Return (x, y) of the center of cell containing provided text 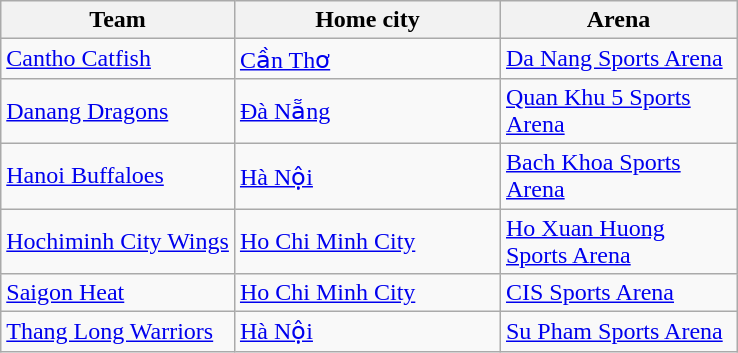
Arena (618, 20)
Quan Khu 5 Sports Arena (618, 110)
Hochiminh City Wings (118, 240)
Ho Xuan Huong Sports Arena (618, 240)
Đà Nẵng (367, 110)
Cantho Catfish (118, 59)
Danang Dragons (118, 110)
Cần Thơ (367, 59)
Bach Khoa Sports Arena (618, 176)
Su Pham Sports Arena (618, 332)
Saigon Heat (118, 293)
Home city (367, 20)
Thang Long Warriors (118, 332)
CIS Sports Arena (618, 293)
Team (118, 20)
Da Nang Sports Arena (618, 59)
Hanoi Buffaloes (118, 176)
